From the cell containing the given text, extract its center point as (X, Y) coordinate. 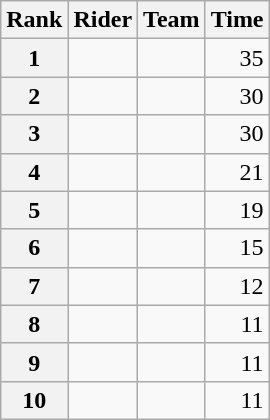
2 (34, 96)
3 (34, 134)
Rank (34, 20)
5 (34, 210)
15 (237, 248)
Team (172, 20)
9 (34, 362)
8 (34, 324)
10 (34, 400)
19 (237, 210)
21 (237, 172)
4 (34, 172)
7 (34, 286)
6 (34, 248)
35 (237, 58)
Time (237, 20)
1 (34, 58)
12 (237, 286)
Rider (103, 20)
